Provide the (x, y) coordinate of the cell's center where the given text is located.  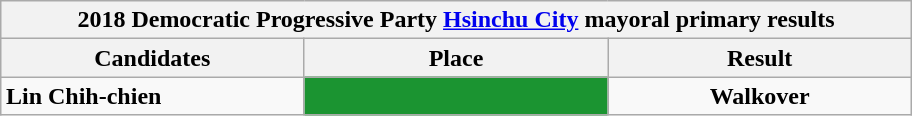
Result (760, 58)
2018 Democratic Progressive Party Hsinchu City mayoral primary results (456, 20)
Walkover (760, 96)
Candidates (152, 58)
Lin Chih-chien (152, 96)
Place (456, 58)
